Determine the (X, Y) coordinate at the center of the cell enclosing the given text.  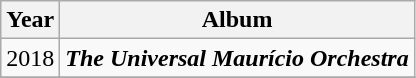
2018 (30, 58)
The Universal Maurício Orchestra (237, 58)
Album (237, 20)
Year (30, 20)
